From the cell containing the given text, extract its center point as [x, y] coordinate. 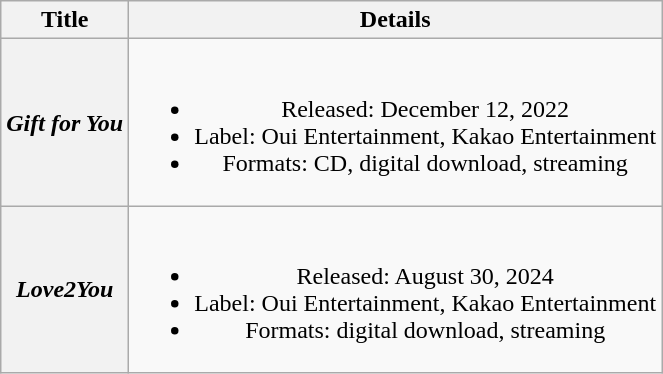
Released: August 30, 2024Label: Oui Entertainment, Kakao EntertainmentFormats: digital download, streaming [396, 290]
Title [65, 20]
Love2You [65, 290]
Details [396, 20]
Released: December 12, 2022Label: Oui Entertainment, Kakao EntertainmentFormats: CD, digital download, streaming [396, 122]
Gift for You [65, 122]
